Determine the [X, Y] coordinate at the center of the cell enclosing the given text.  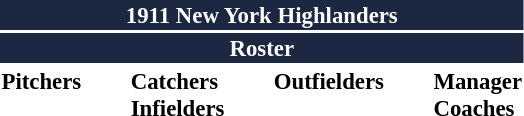
1911 New York Highlanders [262, 15]
Roster [262, 48]
